Provide the [X, Y] coordinate of the cell's center where the given text is located.  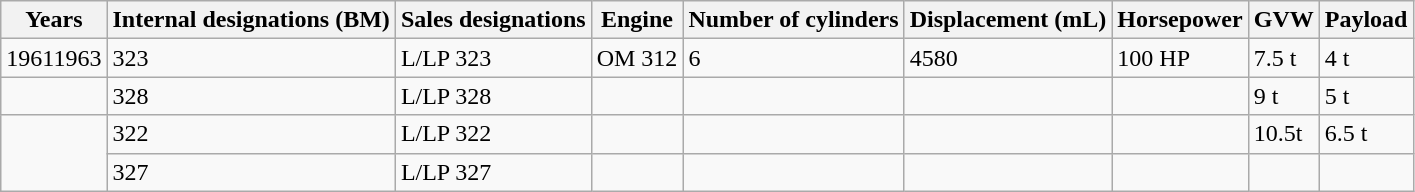
L/LP 328 [493, 96]
6 [794, 58]
Number of cylinders [794, 20]
Sales designations [493, 20]
OM 312 [637, 58]
4 t [1366, 58]
6.5 t [1366, 134]
327 [251, 172]
7.5 t [1284, 58]
L/LP 323 [493, 58]
Internal designations (BM) [251, 20]
Years [54, 20]
Payload [1366, 20]
GVW [1284, 20]
9 t [1284, 96]
322 [251, 134]
10.5t [1284, 134]
L/LP 322 [493, 134]
328 [251, 96]
100 HP [1180, 58]
Displacement (mL) [1008, 20]
19611963 [54, 58]
Horsepower [1180, 20]
Engine [637, 20]
L/LP 327 [493, 172]
5 t [1366, 96]
4580 [1008, 58]
323 [251, 58]
